Find where the given text appears and provide that cell's center as (x, y) coordinate. 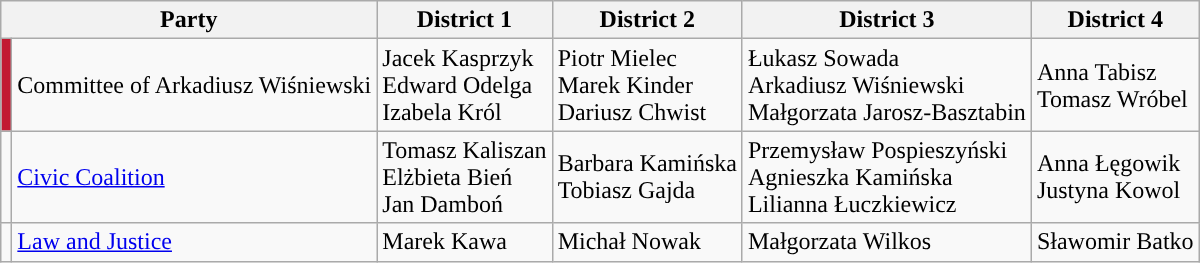
District 4 (1115, 20)
Marek Kawa (464, 242)
Sławomir Batko (1115, 242)
Law and Justice (194, 242)
Małgorzata Wilkos (886, 242)
District 3 (886, 20)
District 1 (464, 20)
Piotr MielecMarek KinderDariusz Chwist (647, 85)
Party (189, 20)
Łukasz SowadaArkadiusz WiśniewskiMałgorzata Jarosz-Basztabin (886, 85)
District 2 (647, 20)
Anna TabiszTomasz Wróbel (1115, 85)
Anna ŁęgowikJustyna Kowol (1115, 177)
Committee of Arkadiusz Wiśniewski (194, 85)
Jacek KasprzykEdward OdelgaIzabela Król (464, 85)
Michał Nowak (647, 242)
Civic Coalition (194, 177)
Przemysław PospieszyńskiAgnieszka KamińskaLilianna Łuczkiewicz (886, 177)
Barbara KamińskaTobiasz Gajda (647, 177)
Tomasz KaliszanElżbieta BieńJan Damboń (464, 177)
